For the text-containing cell, return its midpoint in (X, Y) coordinate format. 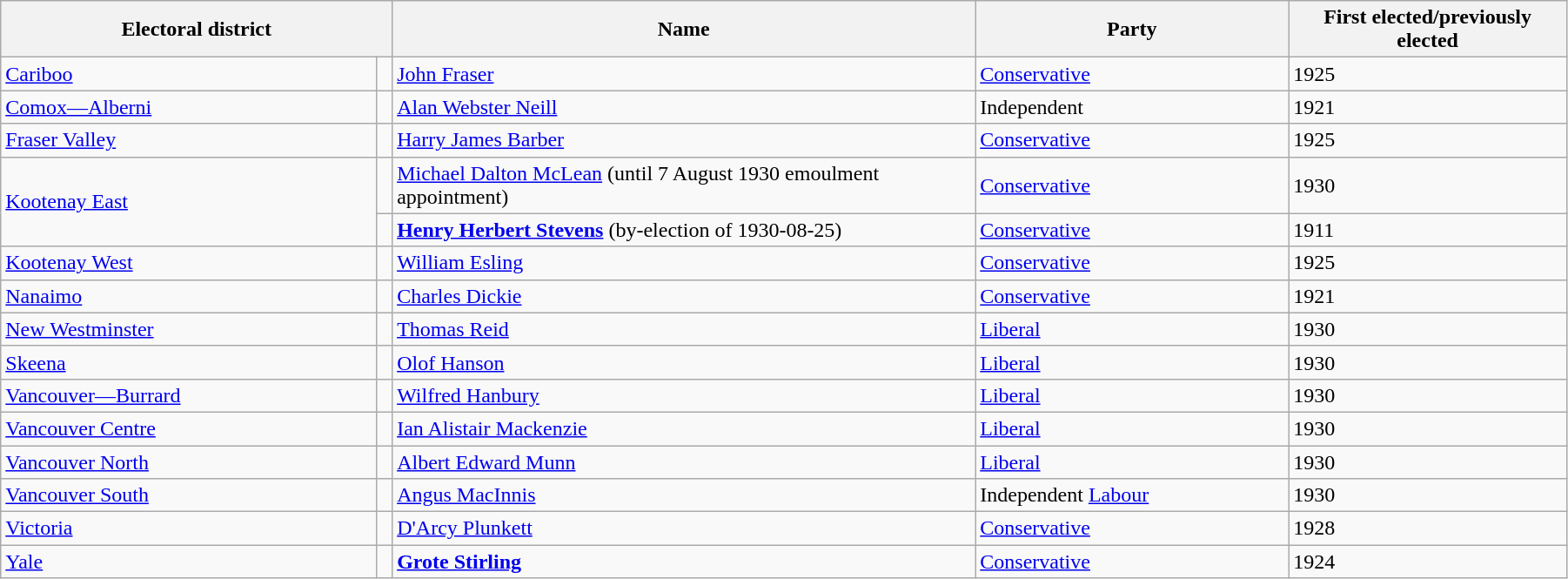
Skeena (189, 362)
Electoral district (197, 30)
Wilfred Hanbury (684, 395)
1911 (1428, 230)
Vancouver Centre (189, 428)
Kootenay East (189, 202)
1928 (1428, 529)
Party (1132, 30)
Fraser Valley (189, 140)
Vancouver—Burrard (189, 395)
D'Arcy Plunkett (684, 529)
William Esling (684, 263)
Thomas Reid (684, 329)
Albert Edward Munn (684, 462)
Kootenay West (189, 263)
Olof Hanson (684, 362)
New Westminster (189, 329)
Independent Labour (1132, 495)
Yale (189, 562)
Nanaimo (189, 296)
Cariboo (189, 74)
Harry James Barber (684, 140)
Michael Dalton McLean (until 7 August 1930 emoulment appointment) (684, 185)
Grote Stirling (684, 562)
Name (684, 30)
Alan Webster Neill (684, 107)
Vancouver South (189, 495)
Ian Alistair Mackenzie (684, 428)
Independent (1132, 107)
Charles Dickie (684, 296)
Victoria (189, 529)
John Fraser (684, 74)
1924 (1428, 562)
Comox—Alberni (189, 107)
First elected/previously elected (1428, 30)
Vancouver North (189, 462)
Angus MacInnis (684, 495)
Henry Herbert Stevens (by-election of 1930-08-25) (684, 230)
